For the text-containing cell, return its midpoint in [x, y] coordinate format. 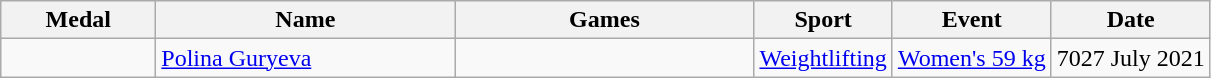
Weightlifting [823, 58]
Games [604, 20]
Name [306, 20]
7027 July 2021 [1130, 58]
Medal [78, 20]
Women's 59 kg [972, 58]
Event [972, 20]
Polina Guryeva [306, 58]
Sport [823, 20]
Date [1130, 20]
